Search for the cell housing the specified text and yield its (x, y) center coordinate. 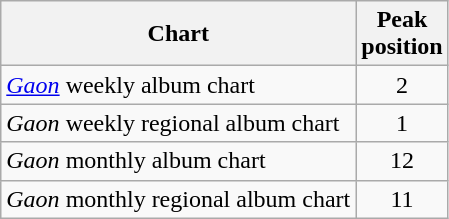
Gaon monthly regional album chart (178, 199)
Peakposition (402, 34)
11 (402, 199)
Chart (178, 34)
1 (402, 123)
Gaon weekly album chart (178, 85)
Gaon monthly album chart (178, 161)
2 (402, 85)
12 (402, 161)
Gaon weekly regional album chart (178, 123)
